Locate the cell with the specified text and output its (X, Y) center coordinate. 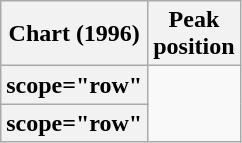
Chart (1996) (74, 34)
Peakposition (194, 34)
